Determine the (x, y) coordinate at the center of the cell enclosing the given text.  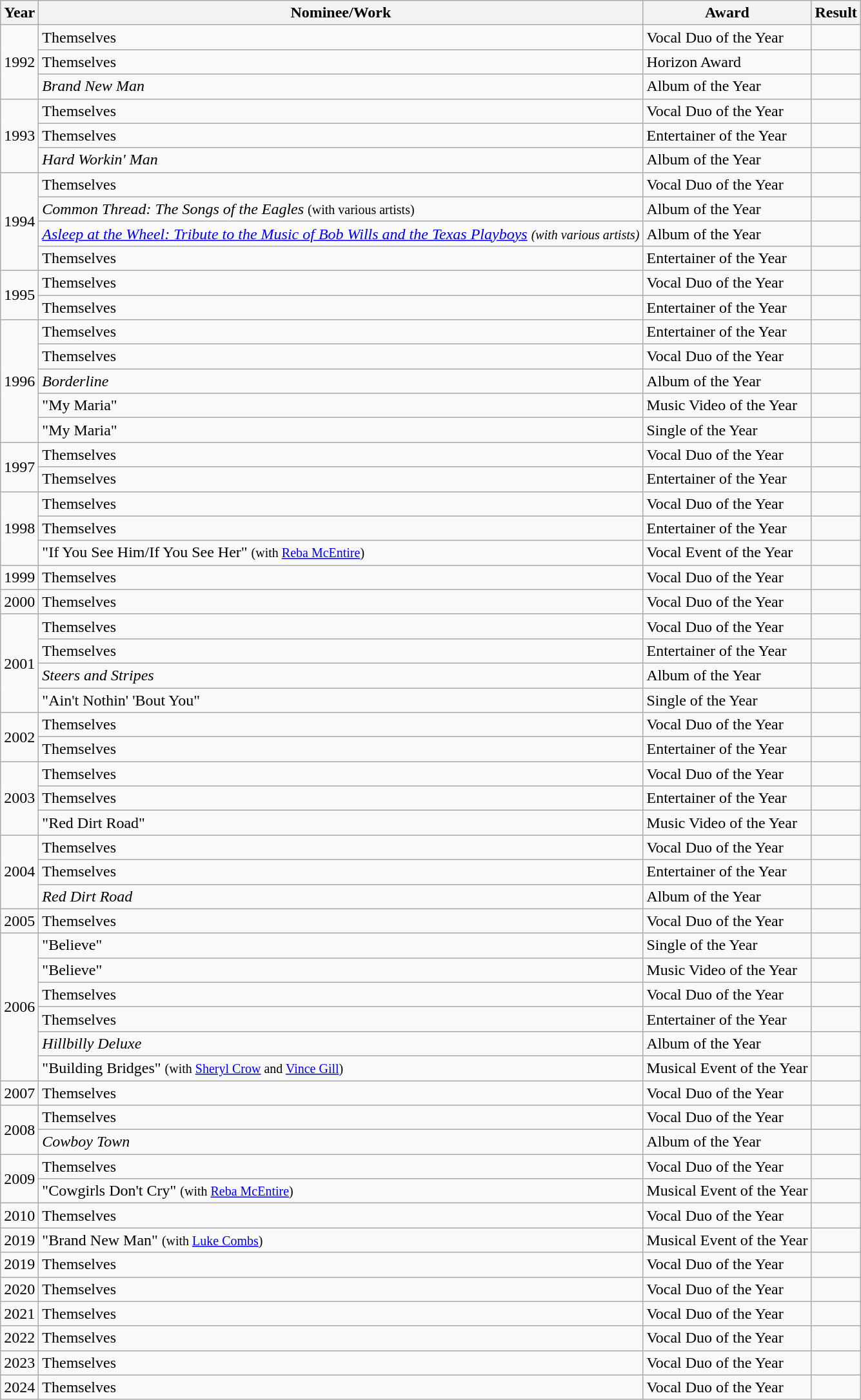
2006 (19, 1007)
Nominee/Work (341, 13)
2000 (19, 602)
Common Thread: The Songs of the Eagles (with various artists) (341, 209)
2010 (19, 1216)
1998 (19, 528)
"Building Bridges" (with Sheryl Crow and Vince Gill) (341, 1068)
"Cowgirls Don't Cry" (with Reba McEntire) (341, 1191)
Result (836, 13)
Hillbilly Deluxe (341, 1043)
1999 (19, 577)
2023 (19, 1363)
Year (19, 13)
Borderline (341, 381)
2009 (19, 1179)
2003 (19, 798)
"Brand New Man" (with Luke Combs) (341, 1240)
Horizon Award (727, 62)
2005 (19, 921)
2004 (19, 872)
1994 (19, 221)
Hard Workin' Man (341, 160)
1995 (19, 295)
2022 (19, 1338)
2020 (19, 1289)
"Red Dirt Road" (341, 823)
1996 (19, 381)
2021 (19, 1314)
Steers and Stripes (341, 675)
Asleep at the Wheel: Tribute to the Music of Bob Wills and the Texas Playboys (with various artists) (341, 233)
Cowboy Town (341, 1142)
2008 (19, 1130)
2002 (19, 737)
"If You See Him/If You See Her" (with Reba McEntire) (341, 553)
2024 (19, 1387)
Brand New Man (341, 86)
Award (727, 13)
"Ain't Nothin' 'Bout You" (341, 700)
1993 (19, 135)
1992 (19, 62)
2007 (19, 1093)
Vocal Event of the Year (727, 553)
2001 (19, 663)
Red Dirt Road (341, 896)
1997 (19, 467)
